Detect which cell encompasses the target text, then output its (x, y) center coordinate. 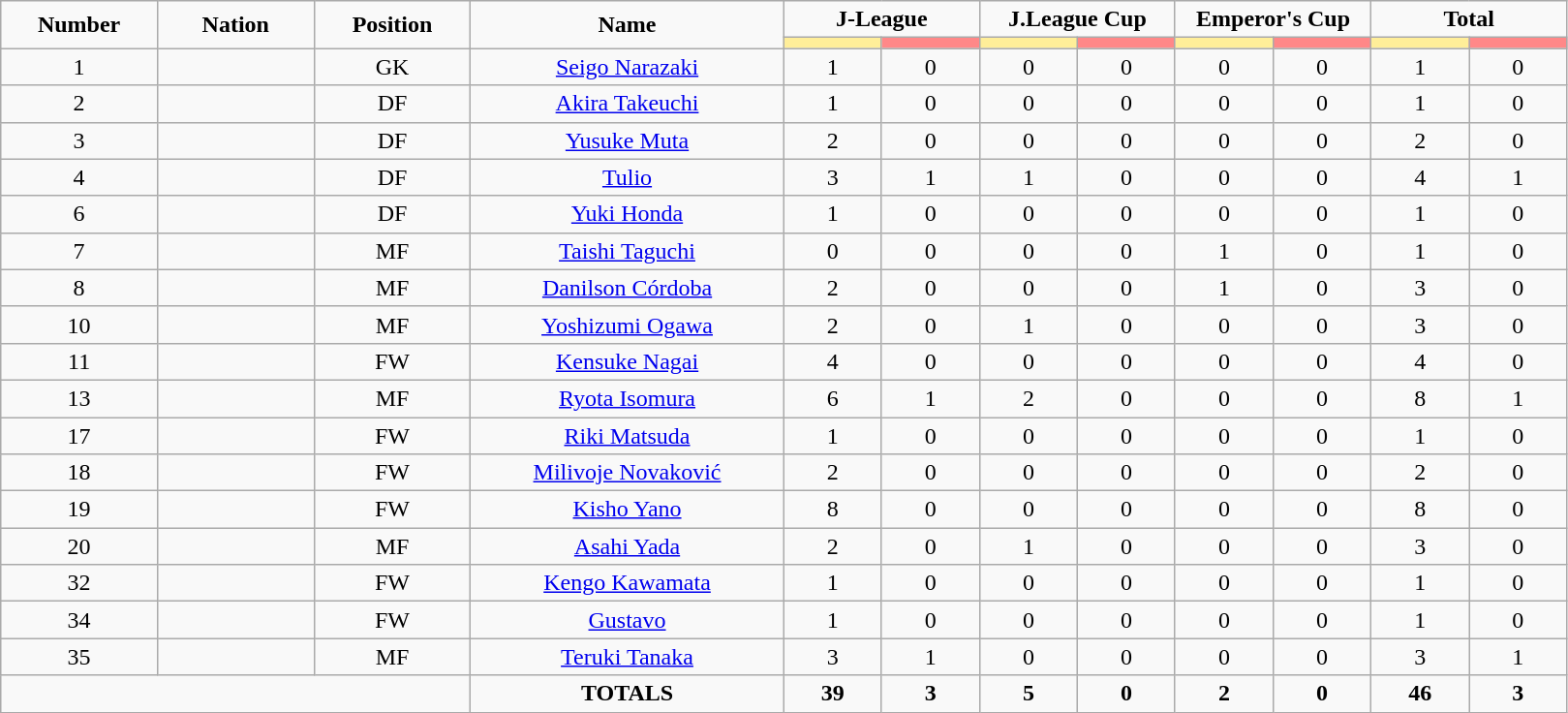
Danilson Córdoba (628, 288)
Name (628, 25)
Number (79, 25)
39 (833, 694)
Gustavo (628, 620)
46 (1420, 694)
20 (79, 546)
Yusuke Muta (628, 140)
35 (79, 657)
5 (1029, 694)
13 (79, 398)
J.League Cup (1077, 19)
Seigo Narazaki (628, 67)
Kengo Kawamata (628, 583)
Position (392, 25)
10 (79, 325)
18 (79, 473)
17 (79, 435)
TOTALS (628, 694)
Tulio (628, 177)
32 (79, 583)
34 (79, 620)
Teruki Tanaka (628, 657)
Nation (235, 25)
Kisho Yano (628, 510)
Total (1469, 19)
Akira Takeuchi (628, 104)
Yuki Honda (628, 214)
Emperor's Cup (1273, 19)
Riki Matsuda (628, 435)
Kensuke Nagai (628, 361)
11 (79, 361)
J-League (881, 19)
19 (79, 510)
Ryota Isomura (628, 398)
Taishi Taguchi (628, 251)
Asahi Yada (628, 546)
Yoshizumi Ogawa (628, 325)
7 (79, 251)
GK (392, 67)
Milivoje Novaković (628, 473)
